Identify which cell holds the provided text, then report its [x, y] central coordinate. 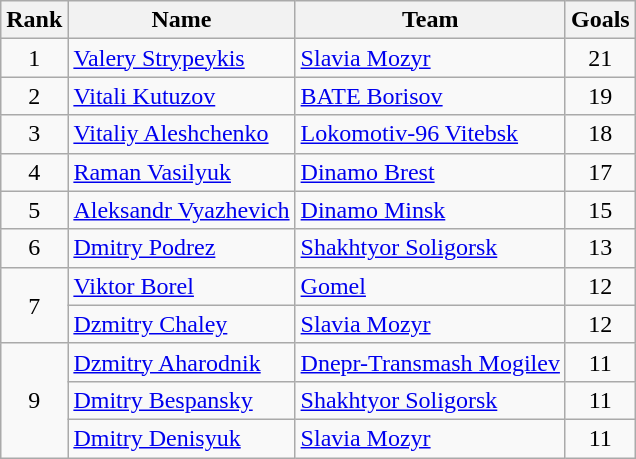
Name [182, 20]
19 [600, 96]
Rank [34, 20]
BATE Borisov [430, 96]
1 [34, 58]
3 [34, 134]
5 [34, 210]
Dinamo Brest [430, 172]
Aleksandr Vyazhevich [182, 210]
Dmitry Denisyuk [182, 438]
17 [600, 172]
Lokomotiv-96 Vitebsk [430, 134]
6 [34, 248]
Team [430, 20]
9 [34, 400]
Vitali Kutuzov [182, 96]
Gomel [430, 286]
Raman Vasilyuk [182, 172]
Vitaliy Aleshchenko [182, 134]
13 [600, 248]
Dnepr-Transmash Mogilev [430, 362]
7 [34, 305]
2 [34, 96]
Dmitry Podrez [182, 248]
Dinamo Minsk [430, 210]
Dzmitry Aharodnik [182, 362]
21 [600, 58]
Dzmitry Chaley [182, 324]
Valery Strypeykis [182, 58]
Viktor Borel [182, 286]
15 [600, 210]
4 [34, 172]
Goals [600, 20]
18 [600, 134]
Dmitry Bespansky [182, 400]
